Provide the (x, y) coordinate of the cell's center where the given text is located.  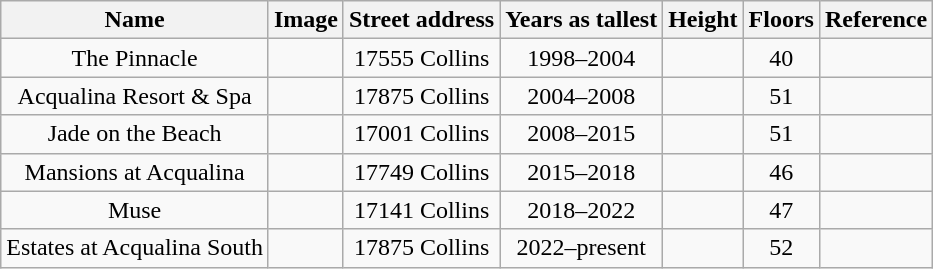
2015–2018 (582, 172)
Mansions at Acqualina (135, 172)
Years as tallest (582, 20)
Muse (135, 210)
Estates at Acqualina South (135, 248)
Street address (421, 20)
Name (135, 20)
17141 Collins (421, 210)
2022–present (582, 248)
Image (306, 20)
2018–2022 (582, 210)
1998–2004 (582, 58)
Acqualina Resort & Spa (135, 96)
Reference (876, 20)
17555 Collins (421, 58)
2008–2015 (582, 134)
47 (781, 210)
Jade on the Beach (135, 134)
17749 Collins (421, 172)
The Pinnacle (135, 58)
Height (703, 20)
40 (781, 58)
52 (781, 248)
46 (781, 172)
2004–2008 (582, 96)
17001 Collins (421, 134)
Floors (781, 20)
